Locate the cell with the specified text and output its [X, Y] center coordinate. 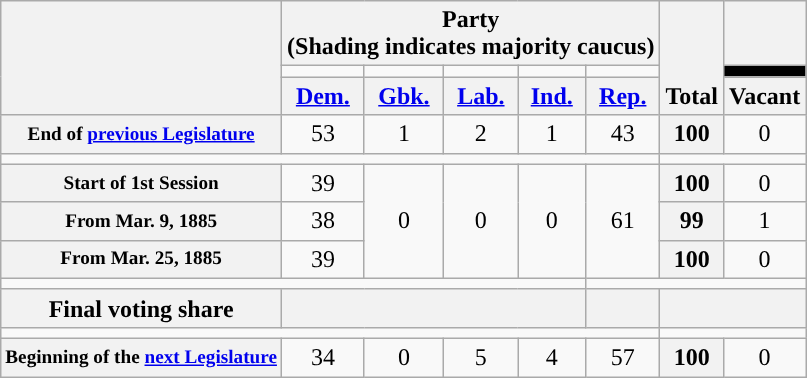
34 [324, 357]
5 [481, 357]
38 [324, 221]
Gbk. [404, 96]
43 [623, 134]
Ind. [552, 96]
End of previous Legislature [142, 134]
53 [324, 134]
Final voting share [142, 308]
Beginning of the next Legislature [142, 357]
99 [692, 221]
Rep. [623, 96]
From Mar. 25, 1885 [142, 259]
57 [623, 357]
61 [623, 221]
Vacant [764, 96]
Party (Shading indicates majority caucus) [471, 34]
4 [552, 357]
2 [481, 134]
Lab. [481, 96]
From Mar. 9, 1885 [142, 221]
Start of 1st Session [142, 183]
Total [692, 58]
Dem. [324, 96]
